Search for the cell housing the specified text and yield its [x, y] center coordinate. 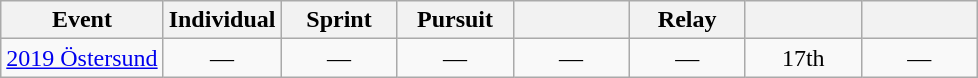
Event [82, 20]
2019 Östersund [82, 58]
Pursuit [455, 20]
Individual [222, 20]
17th [803, 58]
Sprint [339, 20]
Relay [687, 20]
